Search for the cell housing the specified text and yield its (X, Y) center coordinate. 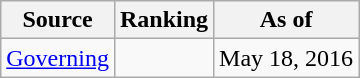
Governing (58, 58)
As of (286, 20)
May 18, 2016 (286, 58)
Ranking (164, 20)
Source (58, 20)
